Output the (X, Y) coordinate of the center of the cell containing the given text.  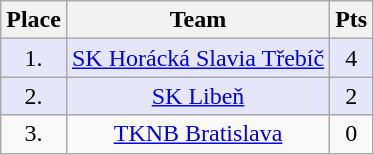
4 (352, 58)
Pts (352, 20)
Place (34, 20)
2 (352, 96)
0 (352, 134)
Team (198, 20)
1. (34, 58)
SK Horácká Slavia Třebíč (198, 58)
SK Libeň (198, 96)
2. (34, 96)
3. (34, 134)
TKNB Bratislava (198, 134)
